Determine the [x, y] coordinate at the center of the cell enclosing the given text.  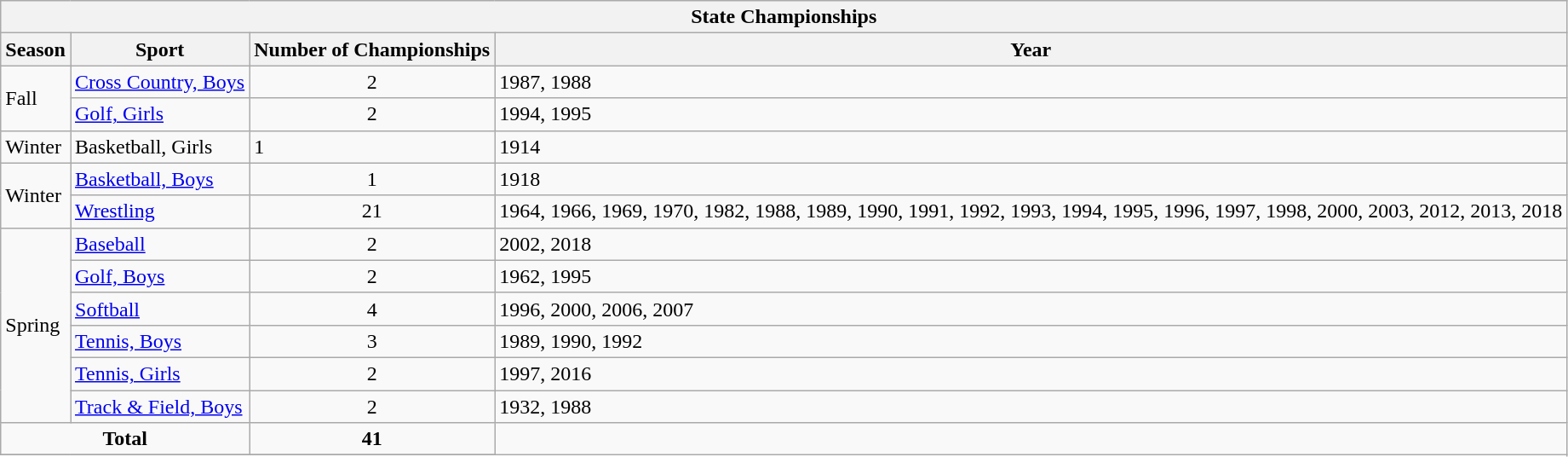
Basketball, Girls [159, 147]
Number of Championships [372, 49]
21 [372, 211]
1996, 2000, 2006, 2007 [1031, 309]
Sport [159, 49]
3 [372, 341]
1964, 1966, 1969, 1970, 1982, 1988, 1989, 1990, 1991, 1992, 1993, 1994, 1995, 1996, 1997, 1998, 2000, 2003, 2012, 2013, 2018 [1031, 211]
Tennis, Boys [159, 341]
Cross Country, Boys [159, 82]
1987, 1988 [1031, 82]
Baseball [159, 244]
1918 [1031, 179]
State Championships [784, 17]
Basketball, Boys [159, 179]
1962, 1995 [1031, 276]
2002, 2018 [1031, 244]
Golf, Girls [159, 114]
Tennis, Girls [159, 373]
Total [125, 439]
Wrestling [159, 211]
Year [1031, 49]
Fall [36, 98]
Softball [159, 309]
Golf, Boys [159, 276]
1994, 1995 [1031, 114]
41 [372, 439]
1932, 1988 [1031, 407]
1989, 1990, 1992 [1031, 341]
1997, 2016 [1031, 373]
Season [36, 49]
Spring [36, 325]
1914 [1031, 147]
Track & Field, Boys [159, 407]
4 [372, 309]
